Provide the (X, Y) coordinate of the cell's center where the given text is located.  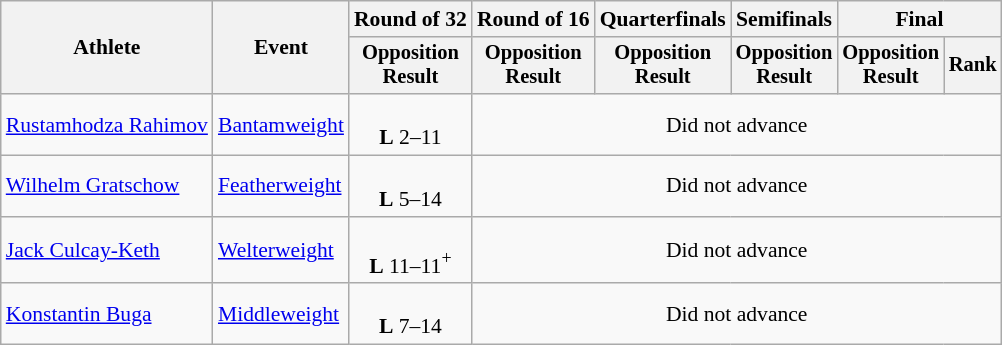
Round of 32 (410, 19)
Wilhelm Gratschow (107, 186)
L 2–11 (410, 124)
Middleweight (281, 314)
L 5–14 (410, 186)
Konstantin Buga (107, 314)
Welterweight (281, 250)
Rustamhodza Rahimov (107, 124)
L 7–14 (410, 314)
Quarterfinals (663, 19)
Semifinals (784, 19)
Event (281, 48)
Rank (973, 66)
Final (919, 19)
L 11–11+ (410, 250)
Bantamweight (281, 124)
Athlete (107, 48)
Featherweight (281, 186)
Jack Culcay-Keth (107, 250)
Round of 16 (534, 19)
